Return [x, y] of the center of cell containing provided text 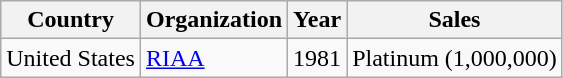
United States [71, 58]
Year [318, 20]
Organization [214, 20]
1981 [318, 58]
Platinum (1,000,000) [455, 58]
Sales [455, 20]
Country [71, 20]
RIAA [214, 58]
